Provide the (X, Y) coordinate of the cell's center where the given text is located.  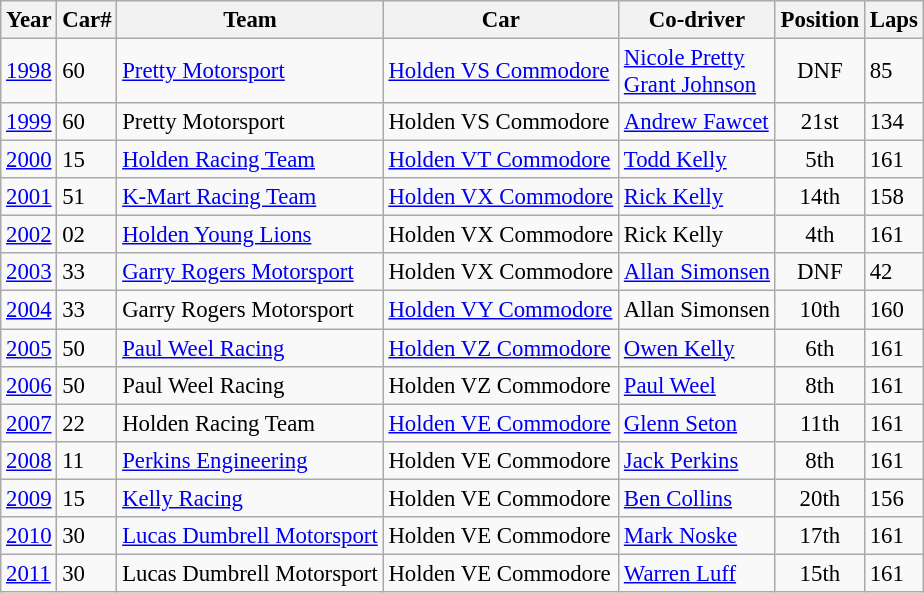
85 (894, 72)
K-Mart Racing Team (250, 197)
42 (894, 273)
20th (820, 498)
15th (820, 573)
4th (820, 235)
2007 (29, 423)
51 (87, 197)
158 (894, 197)
02 (87, 235)
Paul Weel (698, 385)
11 (87, 460)
Owen Kelly (698, 348)
134 (894, 122)
Andrew Fawcet (698, 122)
17th (820, 536)
2009 (29, 498)
2008 (29, 460)
2003 (29, 273)
Warren Luff (698, 573)
21st (820, 122)
Kelly Racing (250, 498)
Laps (894, 20)
2011 (29, 573)
160 (894, 310)
11th (820, 423)
1999 (29, 122)
5th (820, 160)
1998 (29, 72)
Perkins Engineering (250, 460)
2006 (29, 385)
Year (29, 20)
156 (894, 498)
Car (500, 20)
14th (820, 197)
Mark Noske (698, 536)
Co-driver (698, 20)
Holden VT Commodore (500, 160)
10th (820, 310)
Jack Perkins (698, 460)
2000 (29, 160)
Glenn Seton (698, 423)
Holden Young Lions (250, 235)
2005 (29, 348)
Car# (87, 20)
Ben Collins (698, 498)
2001 (29, 197)
Position (820, 20)
Team (250, 20)
Nicole Pretty Grant Johnson (698, 72)
2004 (29, 310)
Todd Kelly (698, 160)
22 (87, 423)
2010 (29, 536)
6th (820, 348)
Holden VY Commodore (500, 310)
2002 (29, 235)
